Return [x, y] of the center of cell containing provided text 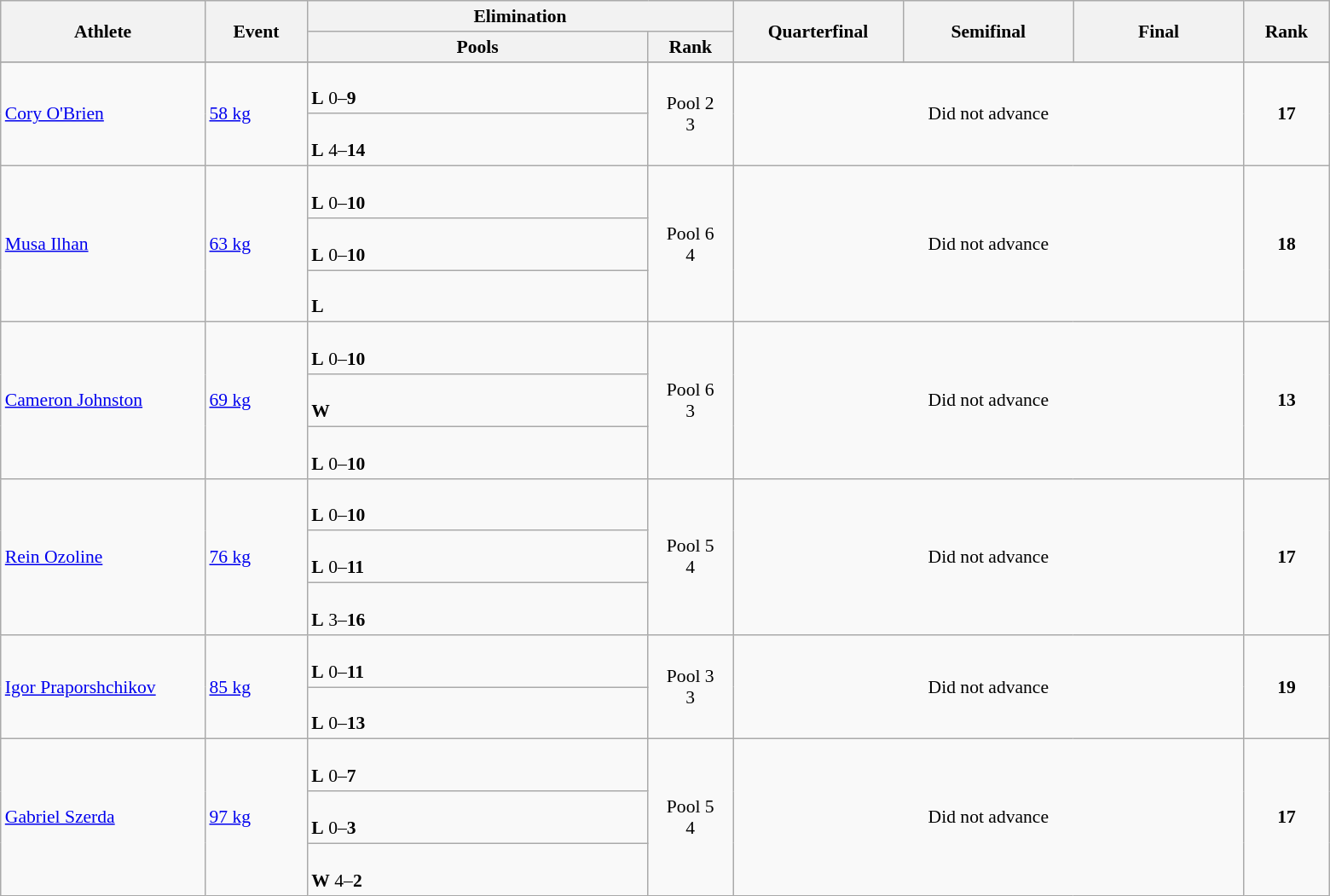
L 0–13 [477, 713]
Event [256, 31]
L 3–16 [477, 609]
85 kg [256, 687]
W 4–2 [477, 870]
Final [1159, 31]
63 kg [256, 244]
97 kg [256, 817]
69 kg [256, 401]
Gabriel Szerda [103, 817]
Igor Praporshchikov [103, 687]
Pool 23 [691, 113]
13 [1287, 401]
Semifinal [988, 31]
L 0–9 [477, 87]
L 0–7 [477, 766]
Pool 33 [691, 687]
Elimination [520, 16]
Rein Ozoline [103, 556]
L 4–14 [477, 140]
19 [1287, 687]
Athlete [103, 31]
Cory O'Brien [103, 113]
76 kg [256, 556]
Pools [477, 47]
58 kg [256, 113]
L [477, 297]
Cameron Johnston [103, 401]
Pool 64 [691, 244]
18 [1287, 244]
L 0–3 [477, 817]
Quarterfinal [818, 31]
W [477, 401]
Pool 63 [691, 401]
Musa Ilhan [103, 244]
